From the cell containing the given text, extract its center point as [x, y] coordinate. 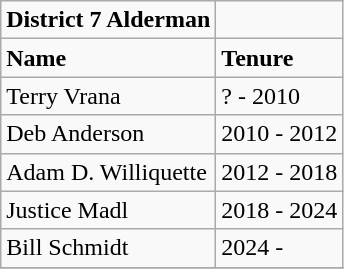
Name [108, 58]
District 7 Alderman [108, 20]
2012 - 2018 [280, 172]
Bill Schmidt [108, 248]
Adam D. Williquette [108, 172]
2024 - [280, 248]
? - 2010 [280, 96]
Deb Anderson [108, 134]
2018 - 2024 [280, 210]
Terry Vrana [108, 96]
2010 - 2012 [280, 134]
Tenure [280, 58]
Justice Madl [108, 210]
